Extract the (x, y) coordinate from the center of the cell holding the provided text.  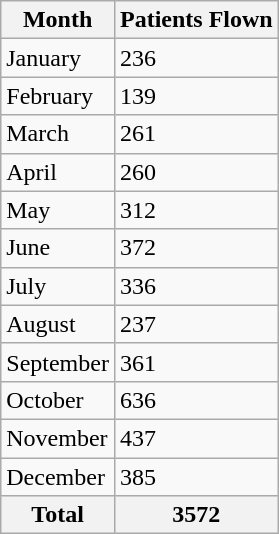
336 (196, 286)
May (58, 210)
February (58, 96)
September (58, 362)
January (58, 58)
312 (196, 210)
March (58, 134)
139 (196, 96)
August (58, 324)
Month (58, 20)
237 (196, 324)
June (58, 248)
July (58, 286)
260 (196, 172)
April (58, 172)
372 (196, 248)
236 (196, 58)
361 (196, 362)
636 (196, 400)
Patients Flown (196, 20)
437 (196, 438)
Total (58, 515)
3572 (196, 515)
261 (196, 134)
November (58, 438)
December (58, 477)
385 (196, 477)
October (58, 400)
